Return [x, y] of the center of cell containing provided text 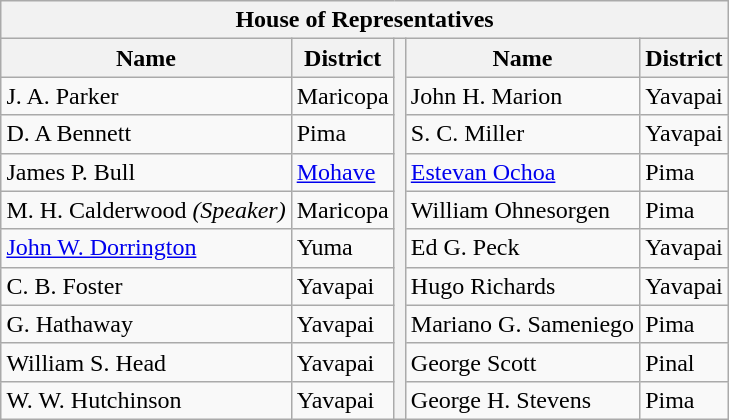
James P. Bull [146, 172]
Ed G. Peck [522, 248]
George Scott [522, 362]
Mariano G. Sameniego [522, 324]
S. C. Miller [522, 134]
M. H. Calderwood (Speaker) [146, 210]
Mohave [342, 172]
William Ohnesorgen [522, 210]
C. B. Foster [146, 286]
John H. Marion [522, 96]
John W. Dorrington [146, 248]
W. W. Hutchinson [146, 400]
House of Representatives [364, 20]
Hugo Richards [522, 286]
William S. Head [146, 362]
Pinal [684, 362]
Yuma [342, 248]
George H. Stevens [522, 400]
Estevan Ochoa [522, 172]
D. A Bennett [146, 134]
J. A. Parker [146, 96]
G. Hathaway [146, 324]
